Extract the [x, y] coordinate from the center of the cell holding the provided text.  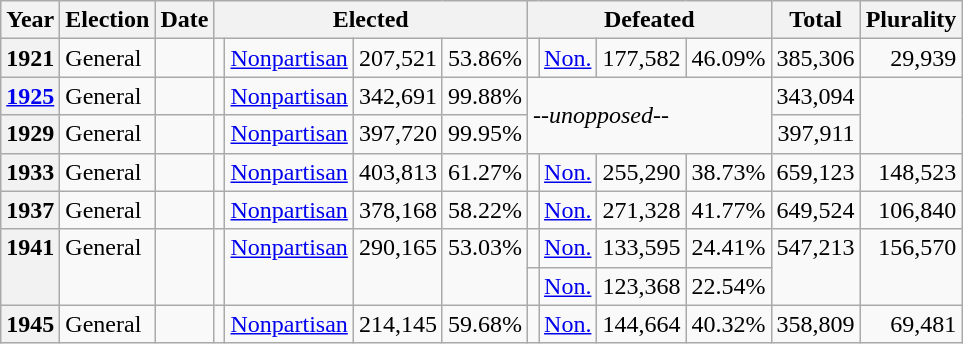
Defeated [649, 20]
133,595 [642, 248]
53.86% [484, 58]
649,524 [816, 210]
Date [184, 20]
255,290 [642, 172]
156,570 [911, 267]
22.54% [728, 286]
271,328 [642, 210]
547,213 [816, 267]
Year [30, 20]
1925 [30, 96]
207,521 [398, 58]
29,939 [911, 58]
Election [108, 20]
1945 [30, 324]
24.41% [728, 248]
Plurality [911, 20]
1929 [30, 134]
214,145 [398, 324]
397,911 [816, 134]
69,481 [911, 324]
--unopposed-- [649, 115]
40.32% [728, 324]
41.77% [728, 210]
106,840 [911, 210]
385,306 [816, 58]
403,813 [398, 172]
342,691 [398, 96]
99.88% [484, 96]
59.68% [484, 324]
99.95% [484, 134]
177,582 [642, 58]
Elected [371, 20]
53.03% [484, 267]
38.73% [728, 172]
144,664 [642, 324]
1941 [30, 267]
397,720 [398, 134]
123,368 [642, 286]
659,123 [816, 172]
61.27% [484, 172]
1933 [30, 172]
378,168 [398, 210]
58.22% [484, 210]
358,809 [816, 324]
148,523 [911, 172]
46.09% [728, 58]
343,094 [816, 96]
1937 [30, 210]
Total [816, 20]
290,165 [398, 267]
1921 [30, 58]
